Find where the given text appears and provide that cell's center as [x, y] coordinate. 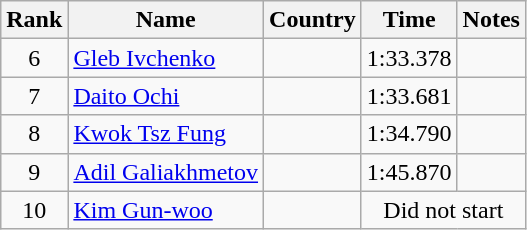
1:45.870 [409, 172]
Rank [34, 20]
Name [166, 20]
Adil Galiakhmetov [166, 172]
7 [34, 96]
Kwok Tsz Fung [166, 134]
Notes [491, 20]
8 [34, 134]
6 [34, 58]
9 [34, 172]
Did not start [443, 210]
Time [409, 20]
1:33.681 [409, 96]
1:34.790 [409, 134]
Country [313, 20]
Gleb Ivchenko [166, 58]
Kim Gun-woo [166, 210]
1:33.378 [409, 58]
Daito Ochi [166, 96]
10 [34, 210]
